Scan for the cell matching the given text and deliver its (x, y) coordinate at center. 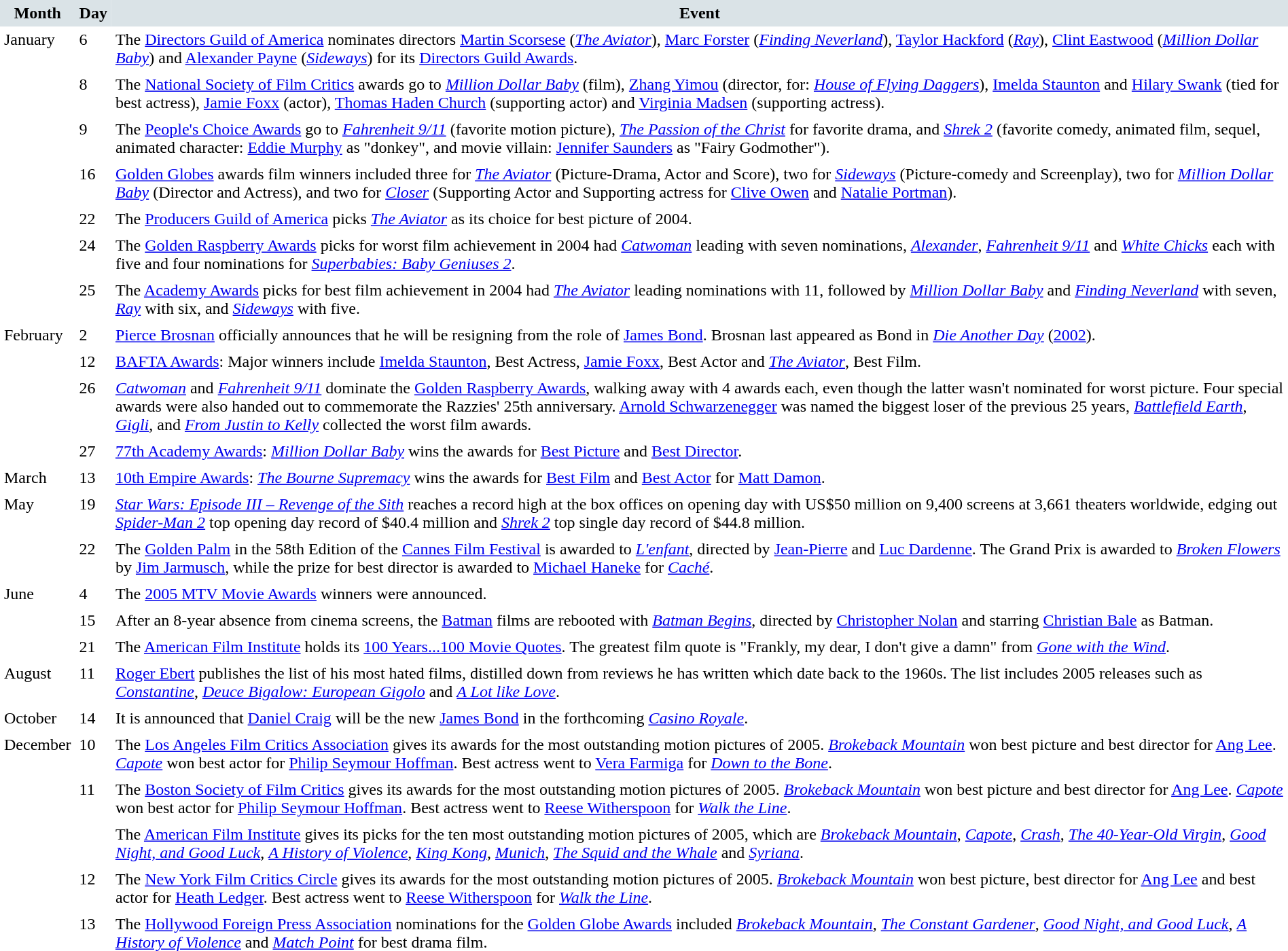
May (38, 536)
January (38, 174)
10 (94, 754)
June (38, 621)
August (38, 683)
BAFTA Awards: Major winners include Imelda Staunton, Best Actress, Jamie Foxx, Best Actor and The Aviator, Best Film. (700, 361)
9 (94, 139)
25 (94, 300)
February (38, 393)
14 (94, 719)
Event (700, 14)
4 (94, 594)
15 (94, 621)
21 (94, 647)
10th Empire Awards: The Bourne Supremacy wins the awards for Best Film and Best Actor for Matt Damon. (700, 478)
October (38, 719)
27 (94, 451)
77th Academy Awards: Million Dollar Baby wins the awards for Best Picture and Best Director. (700, 451)
March (38, 478)
6 (94, 49)
The Producers Guild of America picks The Aviator as its choice for best picture of 2004. (700, 219)
Month (38, 14)
24 (94, 255)
16 (94, 183)
Pierce Brosnan officially announces that he will be resigning from the role of James Bond. Brosnan last appeared as Bond in Die Another Day (2002). (700, 336)
13 (94, 478)
26 (94, 406)
Day (94, 14)
8 (94, 94)
19 (94, 514)
The 2005 MTV Movie Awards winners were announced. (700, 594)
It is announced that Daniel Craig will be the new James Bond in the forthcoming Casino Royale. (700, 719)
2 (94, 336)
